Extract the [X, Y] coordinate from the center of the cell holding the provided text.  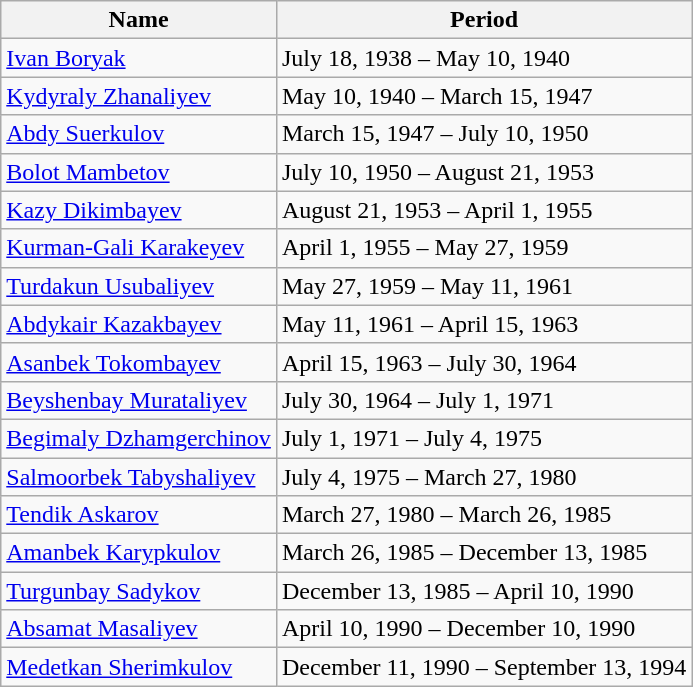
Kurman-Gali Karakeyev [139, 248]
Abdy Suerkulov [139, 134]
May 27, 1959 – May 11, 1961 [484, 286]
Asanbek Tokombayev [139, 362]
April 1, 1955 – May 27, 1959 [484, 248]
March 26, 1985 – December 13, 1985 [484, 553]
July 18, 1938 – May 10, 1940 [484, 58]
March 15, 1947 – July 10, 1950 [484, 134]
Medetkan Sherimkulov [139, 667]
Absamat Masaliyev [139, 629]
Turgunbay Sadykov [139, 591]
Turdakun Usubaliyev [139, 286]
August 21, 1953 – April 1, 1955 [484, 210]
July 30, 1964 – July 1, 1971 [484, 400]
April 15, 1963 – July 30, 1964 [484, 362]
July 1, 1971 – July 4, 1975 [484, 438]
Name [139, 20]
Tendik Askarov [139, 515]
Kydyraly Zhanaliyev [139, 96]
Begimaly Dzhamgerchinov [139, 438]
Amanbek Karypkulov [139, 553]
Abdykair Kazakbayev [139, 324]
July 10, 1950 – August 21, 1953 [484, 172]
Bolot Mambetov [139, 172]
Salmoorbek Tabyshaliyev [139, 477]
Kazy Dikimbayev [139, 210]
July 4, 1975 – March 27, 1980 [484, 477]
March 27, 1980 – March 26, 1985 [484, 515]
Ivan Boryak [139, 58]
Beyshenbay Murataliyev [139, 400]
December 13, 1985 – April 10, 1990 [484, 591]
December 11, 1990 – September 13, 1994 [484, 667]
May 11, 1961 – April 15, 1963 [484, 324]
May 10, 1940 – March 15, 1947 [484, 96]
April 10, 1990 – December 10, 1990 [484, 629]
Period [484, 20]
